Find where the given text appears and provide that cell's center as (X, Y) coordinate. 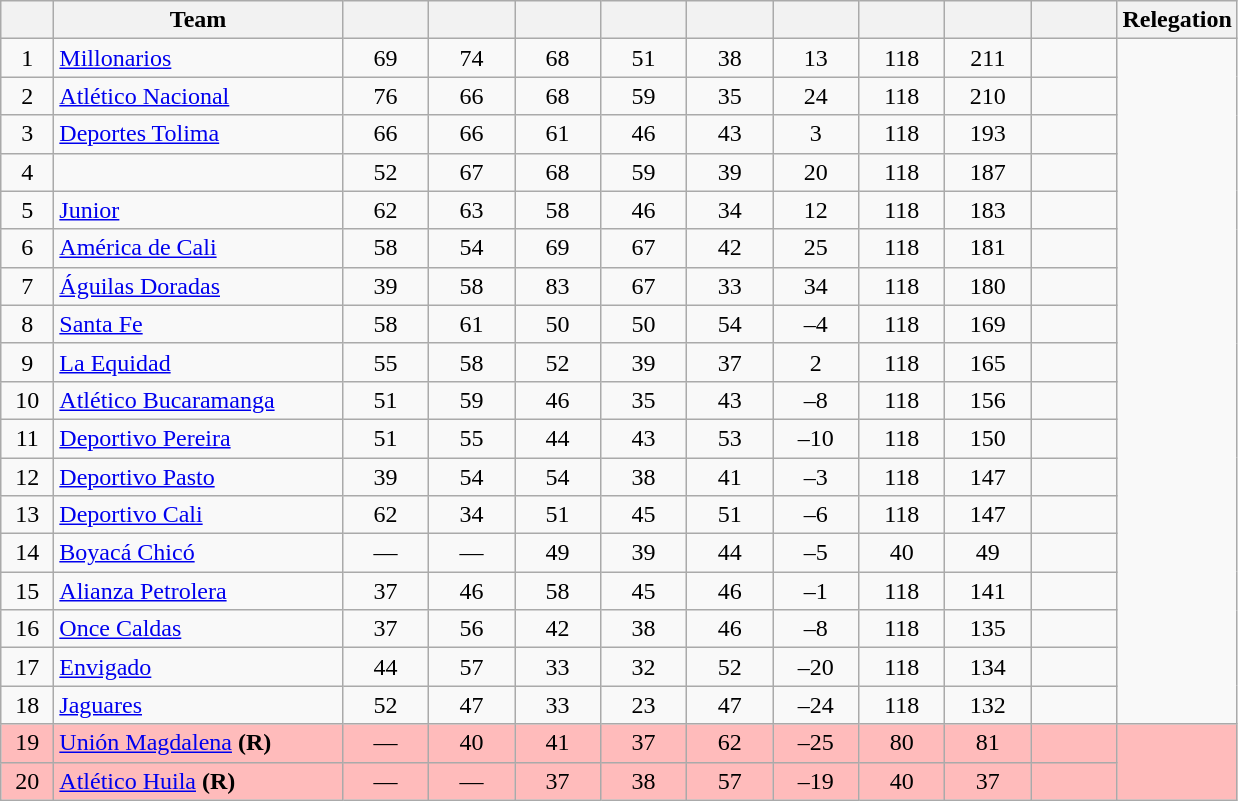
15 (28, 591)
19 (28, 743)
53 (730, 438)
–3 (816, 477)
Deportivo Pasto (198, 477)
63 (471, 210)
–20 (816, 667)
Junior (198, 210)
74 (471, 58)
134 (988, 667)
Atlético Bucaramanga (198, 400)
9 (28, 362)
150 (988, 438)
Envigado (198, 667)
181 (988, 248)
76 (385, 96)
8 (28, 324)
7 (28, 286)
132 (988, 705)
–10 (816, 438)
Team (198, 20)
14 (28, 553)
10 (28, 400)
1 (28, 58)
156 (988, 400)
Deportivo Cali (198, 515)
–6 (816, 515)
Águilas Doradas (198, 286)
135 (988, 629)
6 (28, 248)
Jaguares (198, 705)
180 (988, 286)
–4 (816, 324)
81 (988, 743)
Boyacá Chicó (198, 553)
210 (988, 96)
16 (28, 629)
80 (902, 743)
–24 (816, 705)
4 (28, 172)
Atlético Huila (R) (198, 781)
América de Cali (198, 248)
17 (28, 667)
Deportes Tolima (198, 134)
La Equidad (198, 362)
–5 (816, 553)
Alianza Petrolera (198, 591)
141 (988, 591)
Millonarios (198, 58)
23 (644, 705)
187 (988, 172)
24 (816, 96)
Once Caldas (198, 629)
25 (816, 248)
Atlético Nacional (198, 96)
56 (471, 629)
193 (988, 134)
165 (988, 362)
18 (28, 705)
183 (988, 210)
Deportivo Pereira (198, 438)
–19 (816, 781)
211 (988, 58)
5 (28, 210)
–25 (816, 743)
Unión Magdalena (R) (198, 743)
Relegation (1177, 20)
169 (988, 324)
Santa Fe (198, 324)
32 (644, 667)
83 (557, 286)
–1 (816, 591)
11 (28, 438)
